From the cell containing the given text, extract its center point as [x, y] coordinate. 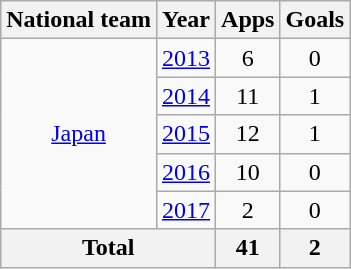
2013 [186, 58]
Japan [79, 134]
Total [108, 248]
2015 [186, 134]
Year [186, 20]
41 [248, 248]
2017 [186, 210]
Apps [248, 20]
10 [248, 172]
6 [248, 58]
11 [248, 96]
Goals [315, 20]
2014 [186, 96]
National team [79, 20]
12 [248, 134]
2016 [186, 172]
